Find where the given text appears and provide that cell's center as (x, y) coordinate. 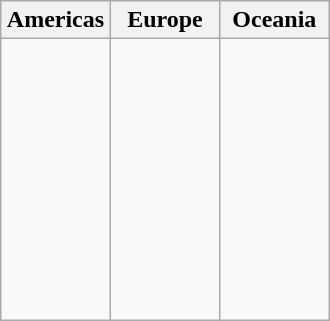
Americas (56, 20)
Oceania (274, 20)
Europe (164, 20)
